Provide the (X, Y) coordinate of the cell's center where the given text is located.  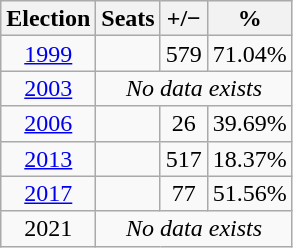
2006 (48, 124)
2021 (48, 228)
51.56% (250, 194)
% (250, 18)
77 (184, 194)
2013 (48, 158)
2003 (48, 88)
Election (48, 18)
71.04% (250, 54)
2017 (48, 194)
39.69% (250, 124)
26 (184, 124)
18.37% (250, 158)
579 (184, 54)
1999 (48, 54)
517 (184, 158)
Seats (128, 18)
+/− (184, 18)
